Determine the [x, y] coordinate at the center of the cell enclosing the given text.  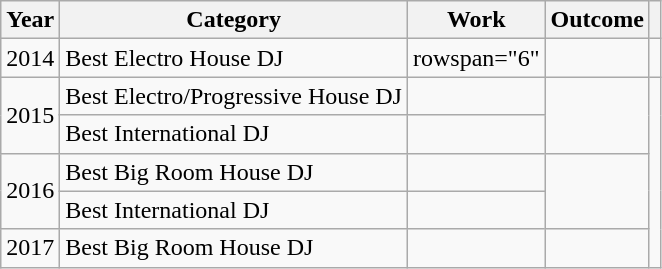
2016 [30, 191]
rowspan="6" [476, 58]
Outcome [597, 20]
Best Electro/Progressive House DJ [234, 96]
2017 [30, 248]
2015 [30, 115]
Best Electro House DJ [234, 58]
Year [30, 20]
2014 [30, 58]
Category [234, 20]
Work [476, 20]
